For the text-containing cell, return its midpoint in (x, y) coordinate format. 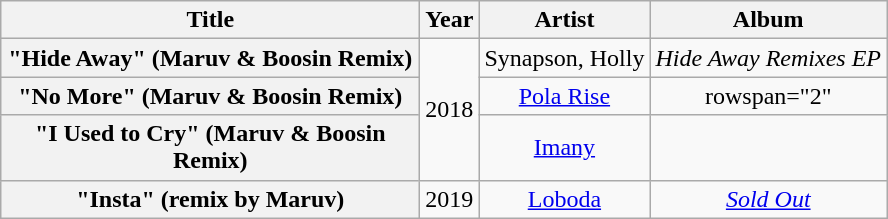
"Hide Away" (Maruv & Boosin Remix) (210, 58)
"I Used to Cry" (Maruv & Boosin Remix) (210, 148)
Album (768, 20)
rowspan="2" (768, 96)
2019 (450, 199)
Artist (564, 20)
2018 (450, 110)
Imany (564, 148)
"No More" (Maruv & Boosin Remix) (210, 96)
Synapson, Holly (564, 58)
Sold Out (768, 199)
Loboda (564, 199)
Pola Rise (564, 96)
Hide Away Remixes EP (768, 58)
Year (450, 20)
Title (210, 20)
"Insta" (remix by Maruv) (210, 199)
